Find where the given text appears and provide that cell's center as [x, y] coordinate. 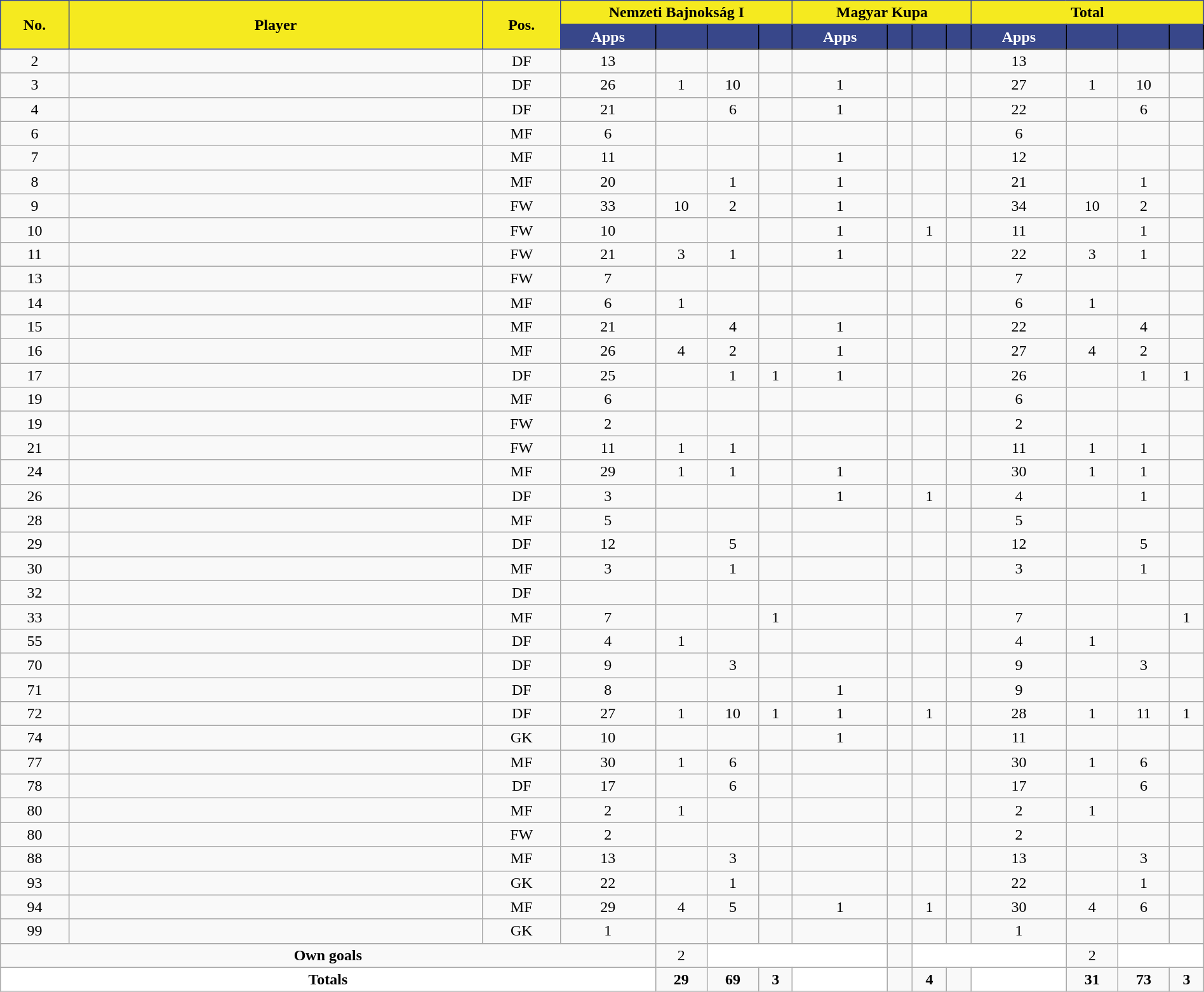
70 [35, 665]
15 [35, 327]
94 [35, 907]
93 [35, 883]
16 [35, 351]
99 [35, 931]
71 [35, 689]
Total [1087, 13]
Player [276, 25]
25 [608, 375]
69 [733, 979]
24 [35, 472]
31 [1092, 979]
Nemzeti Bajnokság I [677, 13]
74 [35, 738]
20 [608, 182]
55 [35, 641]
Totals [328, 979]
Magyar Kupa [882, 13]
No. [35, 25]
34 [1019, 206]
Pos. [522, 25]
14 [35, 303]
88 [35, 859]
78 [35, 786]
77 [35, 762]
72 [35, 714]
Own goals [328, 955]
32 [35, 593]
73 [1143, 979]
